Extract the (X, Y) coordinate from the center of the cell holding the provided text.  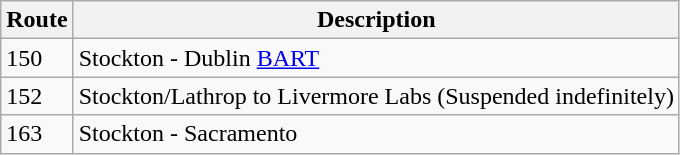
Route (37, 20)
Stockton - Sacramento (376, 134)
Description (376, 20)
Stockton/Lathrop to Livermore Labs (Suspended indefinitely) (376, 96)
152 (37, 96)
Stockton - Dublin BART (376, 58)
150 (37, 58)
163 (37, 134)
